For the text-containing cell, return its midpoint in (X, Y) coordinate format. 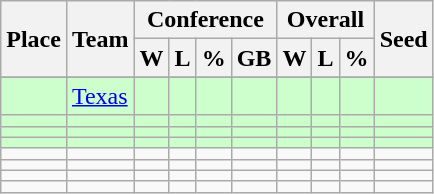
Conference (206, 20)
Overall (326, 20)
GB (254, 58)
Team (100, 39)
Seed (404, 39)
Texas (100, 96)
Place (34, 39)
